Provide the [x, y] coordinate of the cell's center where the given text is located.  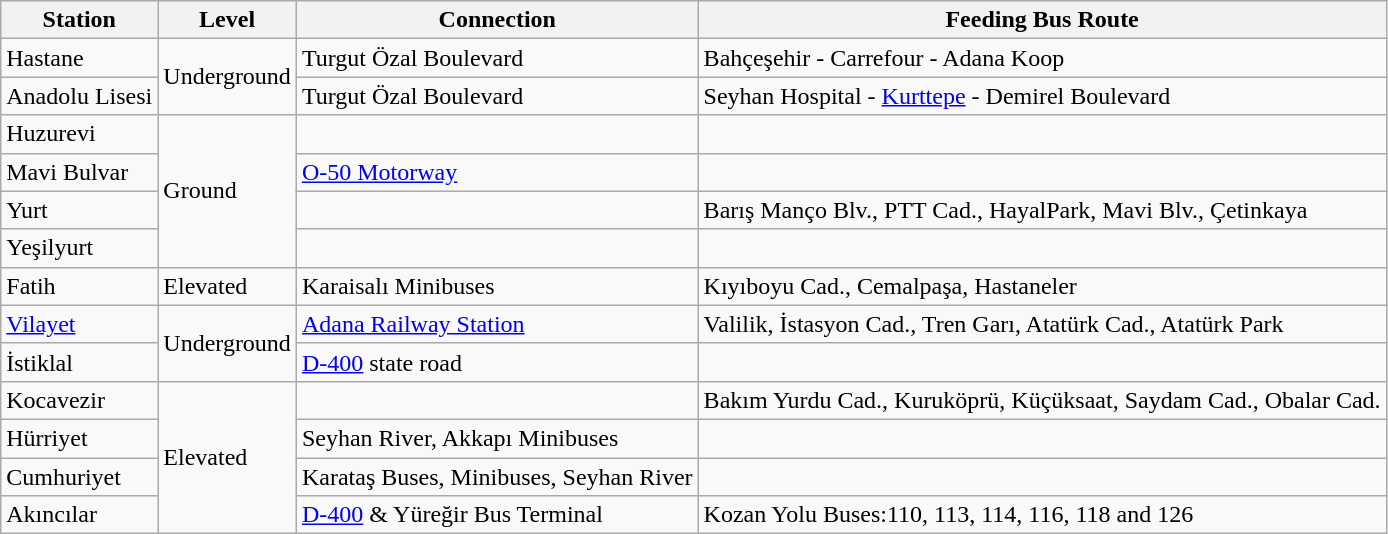
Fatih [80, 286]
Akıncılar [80, 515]
Adana Railway Station [497, 324]
Karaisalı Minibuses [497, 286]
Vilayet [80, 324]
Bakım Yurdu Cad., Kuruköprü, Küçüksaat, Saydam Cad., Obalar Cad. [1042, 400]
Yeşilyurt [80, 248]
Station [80, 20]
Connection [497, 20]
Bahçeşehir - Carrefour - Adana Koop [1042, 58]
D-400 & Yüreğir Bus Terminal [497, 515]
Yurt [80, 210]
Anadolu Lisesi [80, 96]
Level [228, 20]
İstiklal [80, 362]
Mavi Bulvar [80, 172]
D-400 state road [497, 362]
Hürriyet [80, 438]
Kocavezir [80, 400]
Barış Manço Blv., PTT Cad., HayalPark, Mavi Blv., Çetinkaya [1042, 210]
Huzurevi [80, 134]
Seyhan River, Akkapı Minibuses [497, 438]
Feeding Bus Route [1042, 20]
Cumhuriyet [80, 477]
Kozan Yolu Buses:110, 113, 114, 116, 118 and 126 [1042, 515]
Seyhan Hospital - Kurttepe - Demirel Boulevard [1042, 96]
Ground [228, 191]
Karataş Buses, Minibuses, Seyhan River [497, 477]
Kıyıboyu Cad., Cemalpaşa, Hastaneler [1042, 286]
Hastane [80, 58]
O-50 Motorway [497, 172]
Valilik, İstasyon Cad., Tren Garı, Atatürk Cad., Atatürk Park [1042, 324]
